Determine the (X, Y) coordinate at the center of the cell enclosing the given text.  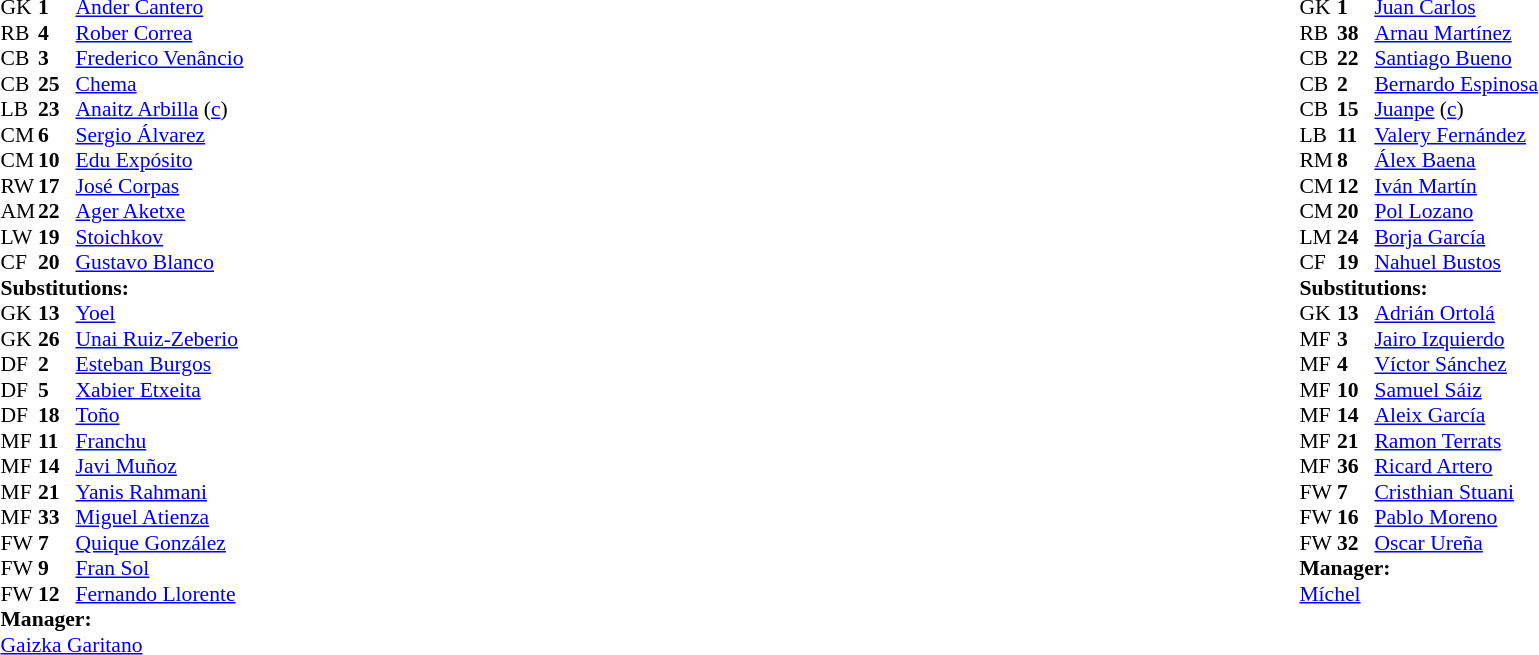
Oscar Ureña (1456, 543)
Franchu (160, 441)
Víctor Sánchez (1456, 365)
33 (57, 517)
18 (57, 415)
Miguel Atienza (160, 517)
Toño (160, 415)
25 (57, 84)
23 (57, 109)
Juanpe (c) (1456, 109)
Ricard Artero (1456, 467)
Edu Expósito (160, 161)
9 (57, 569)
Ager Aketxe (160, 211)
Arnau Martínez (1456, 33)
8 (1356, 161)
17 (57, 186)
6 (57, 135)
Unai Ruiz-Zeberio (160, 339)
32 (1356, 543)
Yoel (160, 313)
Pablo Moreno (1456, 517)
Jairo Izquierdo (1456, 339)
Fernando Llorente (160, 594)
Gustavo Blanco (160, 263)
Chema (160, 84)
Esteban Burgos (160, 365)
24 (1356, 237)
15 (1356, 109)
Stoichkov (160, 237)
Yanis Rahmani (160, 492)
Cristhian Stuani (1456, 492)
Anaitz Arbilla (c) (160, 109)
Quique González (160, 543)
38 (1356, 33)
Valery Fernández (1456, 135)
Álex Baena (1456, 161)
LW (19, 237)
Ramon Terrats (1456, 441)
Xabier Etxeita (160, 390)
Samuel Sáiz (1456, 390)
Adrián Ortolá (1456, 313)
Iván Martín (1456, 186)
Javi Muñoz (160, 467)
36 (1356, 467)
16 (1356, 517)
Pol Lozano (1456, 211)
Nahuel Bustos (1456, 263)
Rober Correa (160, 33)
AM (19, 211)
Frederico Venâncio (160, 59)
Borja García (1456, 237)
5 (57, 390)
José Corpas (160, 186)
26 (57, 339)
Sergio Álvarez (160, 135)
Aleix García (1456, 415)
LM (1318, 237)
Bernardo Espinosa (1456, 84)
Santiago Bueno (1456, 59)
Fran Sol (160, 569)
RM (1318, 161)
Míchel (1418, 594)
RW (19, 186)
